Capture the cell that displays the provided text and extract its [X, Y] central coordinate. 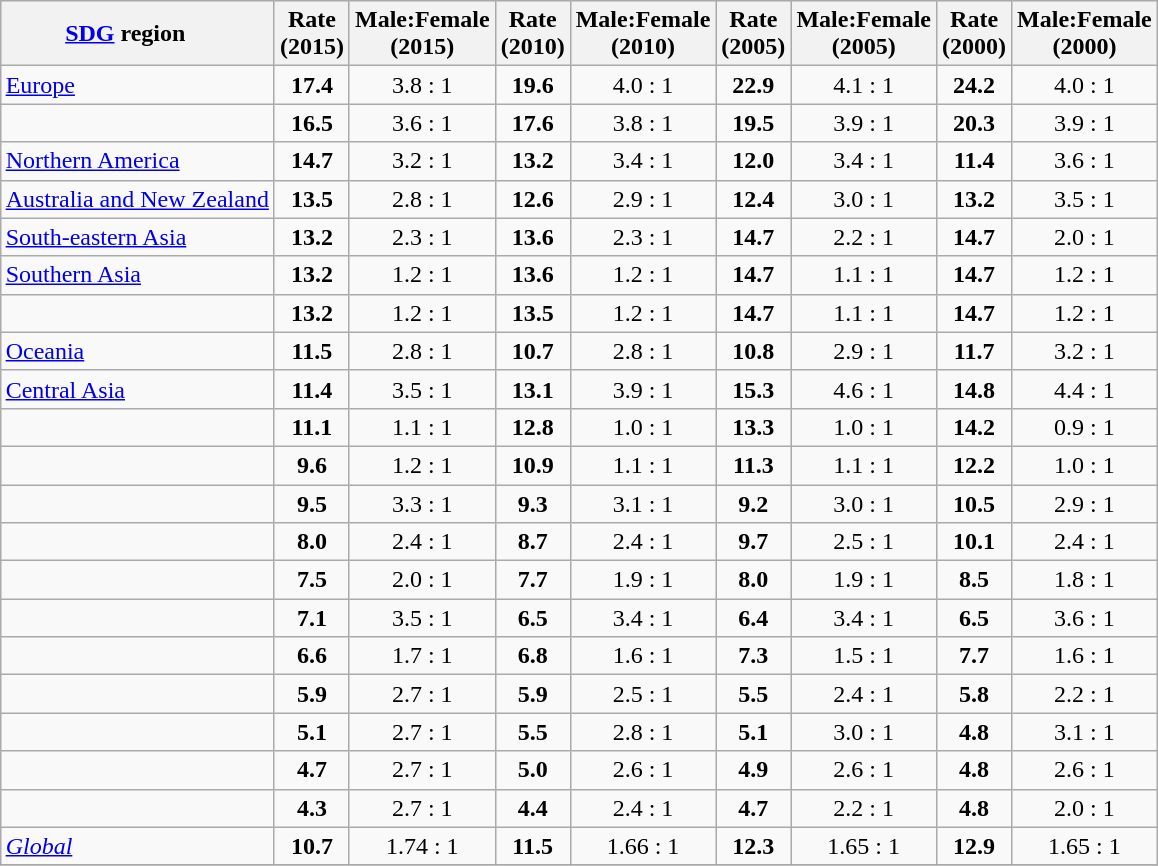
13.1 [532, 389]
Male:Female(2010) [643, 34]
Rate(2015) [312, 34]
14.8 [974, 389]
4.3 [312, 808]
Northern America [137, 161]
14.2 [974, 427]
Male:Female(2000) [1085, 34]
16.5 [312, 123]
12.4 [754, 199]
4.1 : 1 [864, 85]
3.3 : 1 [422, 503]
13.3 [754, 427]
6.8 [532, 656]
22.9 [754, 85]
7.3 [754, 656]
9.3 [532, 503]
5.0 [532, 770]
12.9 [974, 846]
19.6 [532, 85]
11.7 [974, 351]
8.7 [532, 542]
15.3 [754, 389]
11.3 [754, 465]
8.5 [974, 580]
20.3 [974, 123]
4.9 [754, 770]
Rate(2000) [974, 34]
9.7 [754, 542]
12.0 [754, 161]
6.6 [312, 656]
1.74 : 1 [422, 846]
12.3 [754, 846]
Oceania [137, 351]
1.5 : 1 [864, 656]
17.4 [312, 85]
4.4 [532, 808]
Rate(2010) [532, 34]
1.7 : 1 [422, 656]
12.6 [532, 199]
10.9 [532, 465]
6.4 [754, 618]
Global [137, 846]
Southern Asia [137, 275]
South-eastern Asia [137, 237]
1.8 : 1 [1085, 580]
7.1 [312, 618]
5.8 [974, 694]
9.2 [754, 503]
19.5 [754, 123]
Australia and New Zealand [137, 199]
Rate(2005) [754, 34]
7.5 [312, 580]
0.9 : 1 [1085, 427]
17.6 [532, 123]
SDG region [137, 34]
10.1 [974, 542]
12.8 [532, 427]
10.5 [974, 503]
4.6 : 1 [864, 389]
11.1 [312, 427]
10.8 [754, 351]
Central Asia [137, 389]
24.2 [974, 85]
1.66 : 1 [643, 846]
12.2 [974, 465]
4.4 : 1 [1085, 389]
9.6 [312, 465]
9.5 [312, 503]
Male:Female(2005) [864, 34]
Male:Female(2015) [422, 34]
Europe [137, 85]
